Pinpoint the cell where the given text exists, returning its [X, Y] midpoint coordinate. 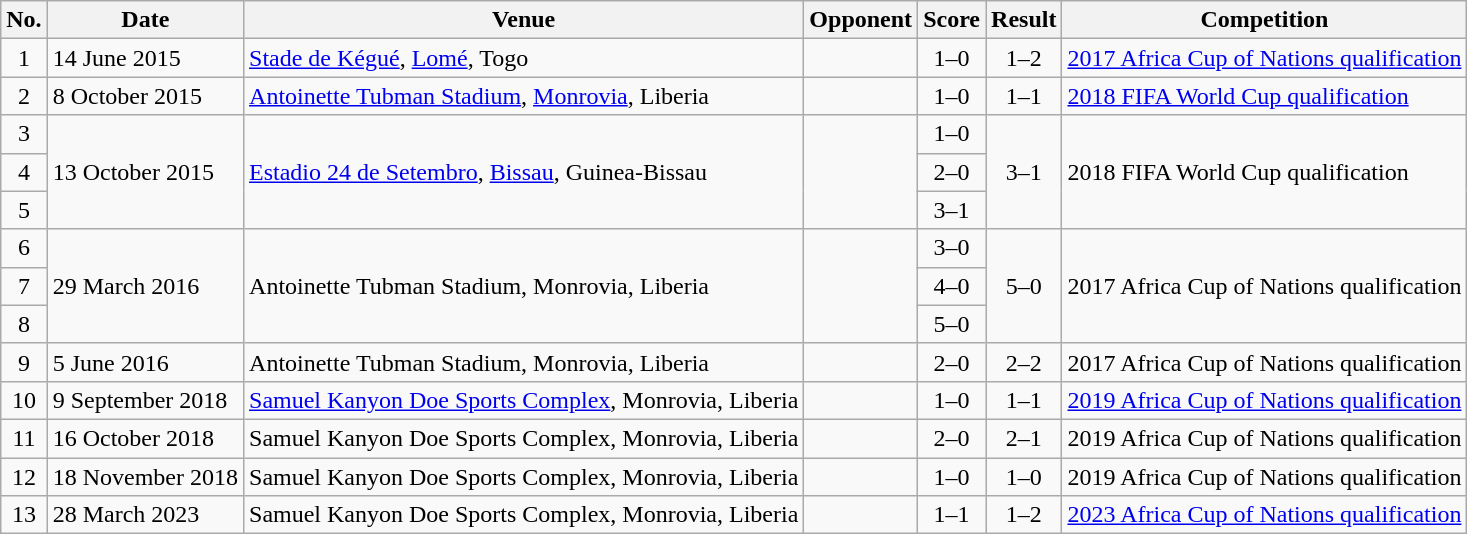
13 [24, 515]
9 September 2018 [145, 400]
5 June 2016 [145, 362]
8 [24, 324]
2023 Africa Cup of Nations qualification [1264, 515]
Result [1024, 20]
7 [24, 286]
13 October 2015 [145, 172]
28 March 2023 [145, 515]
Date [145, 20]
29 March 2016 [145, 286]
1 [24, 58]
Competition [1264, 20]
14 June 2015 [145, 58]
Opponent [861, 20]
Venue [524, 20]
12 [24, 477]
No. [24, 20]
2 [24, 96]
10 [24, 400]
18 November 2018 [145, 477]
Score [952, 20]
4–0 [952, 286]
3–0 [952, 248]
6 [24, 248]
2–2 [1024, 362]
Stade de Kégué, Lomé, Togo [524, 58]
Estadio 24 de Setembro, Bissau, Guinea-Bissau [524, 172]
4 [24, 172]
2–1 [1024, 438]
16 October 2018 [145, 438]
11 [24, 438]
9 [24, 362]
3 [24, 134]
8 October 2015 [145, 96]
5 [24, 210]
